Output the (X, Y) coordinate of the center of the cell containing the given text.  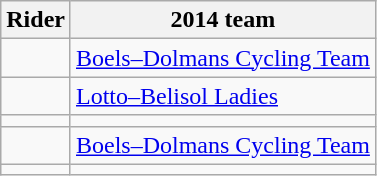
2014 team (222, 20)
Rider (36, 20)
Lotto–Belisol Ladies (222, 96)
